Determine the (x, y) coordinate at the center of the cell enclosing the given text.  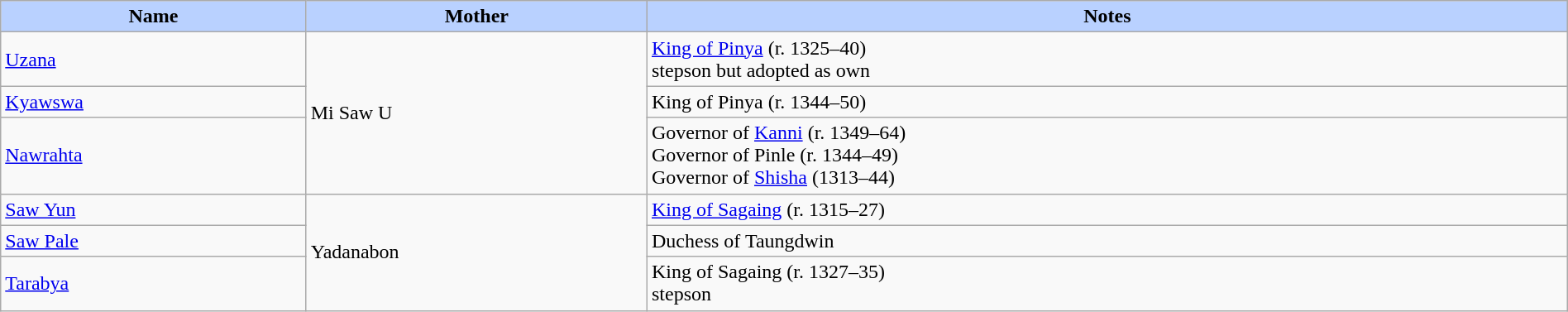
Name (154, 17)
Mi Saw U (476, 113)
Saw Pale (154, 241)
Kyawswa (154, 102)
Mother (476, 17)
Yadanabon (476, 252)
King of Pinya (r. 1325–40) stepson but adopted as own (1107, 60)
Tarabya (154, 283)
Nawrahta (154, 156)
Governor of Kanni (r. 1349–64) Governor of Pinle (r. 1344–49) Governor of Shisha (1313–44) (1107, 156)
King of Pinya (r. 1344–50) (1107, 102)
Saw Yun (154, 209)
King of Sagaing (r. 1315–27) (1107, 209)
King of Sagaing (r. 1327–35) stepson (1107, 283)
Uzana (154, 60)
Notes (1107, 17)
Duchess of Taungdwin (1107, 241)
